Scan for the cell matching the given text and deliver its [X, Y] coordinate at center. 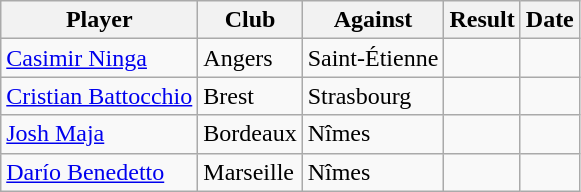
Casimir Ninga [100, 58]
Bordeaux [250, 134]
Strasbourg [373, 96]
Saint-Étienne [373, 58]
Brest [250, 96]
Player [100, 20]
Against [373, 20]
Angers [250, 58]
Cristian Battocchio [100, 96]
Result [482, 20]
Club [250, 20]
Date [550, 20]
Josh Maja [100, 134]
Darío Benedetto [100, 172]
Marseille [250, 172]
